Determine the (x, y) coordinate at the center of the cell enclosing the given text.  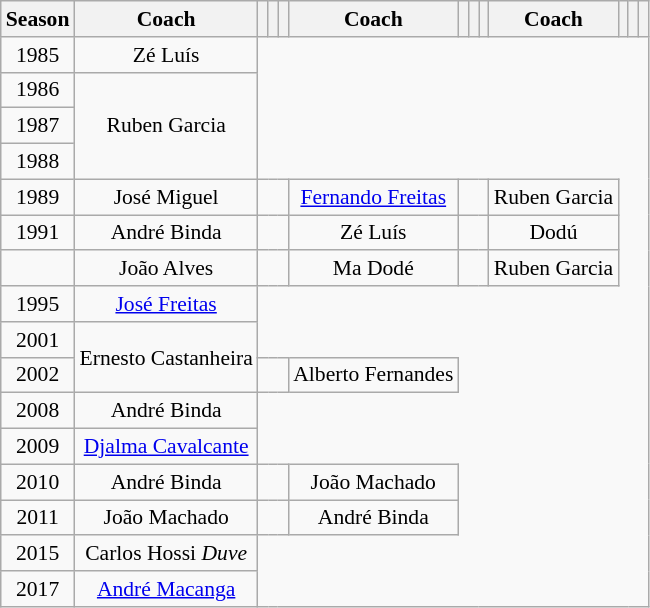
1991 (38, 233)
Ernesto Castanheira (166, 358)
2015 (38, 554)
1995 (38, 304)
2008 (38, 411)
Ma Dodé (373, 269)
1985 (38, 55)
José Miguel (166, 197)
Season (38, 19)
2009 (38, 447)
1989 (38, 197)
2010 (38, 482)
2001 (38, 340)
2017 (38, 589)
Alberto Fernandes (373, 375)
Dodú (554, 233)
2002 (38, 375)
Carlos Hossi Duve (166, 554)
Djalma Cavalcante (166, 447)
1987 (38, 126)
1988 (38, 162)
José Freitas (166, 304)
João Alves (166, 269)
1986 (38, 90)
André Macanga (166, 589)
2011 (38, 518)
Fernando Freitas (373, 197)
